Search for the cell housing the specified text and yield its (x, y) center coordinate. 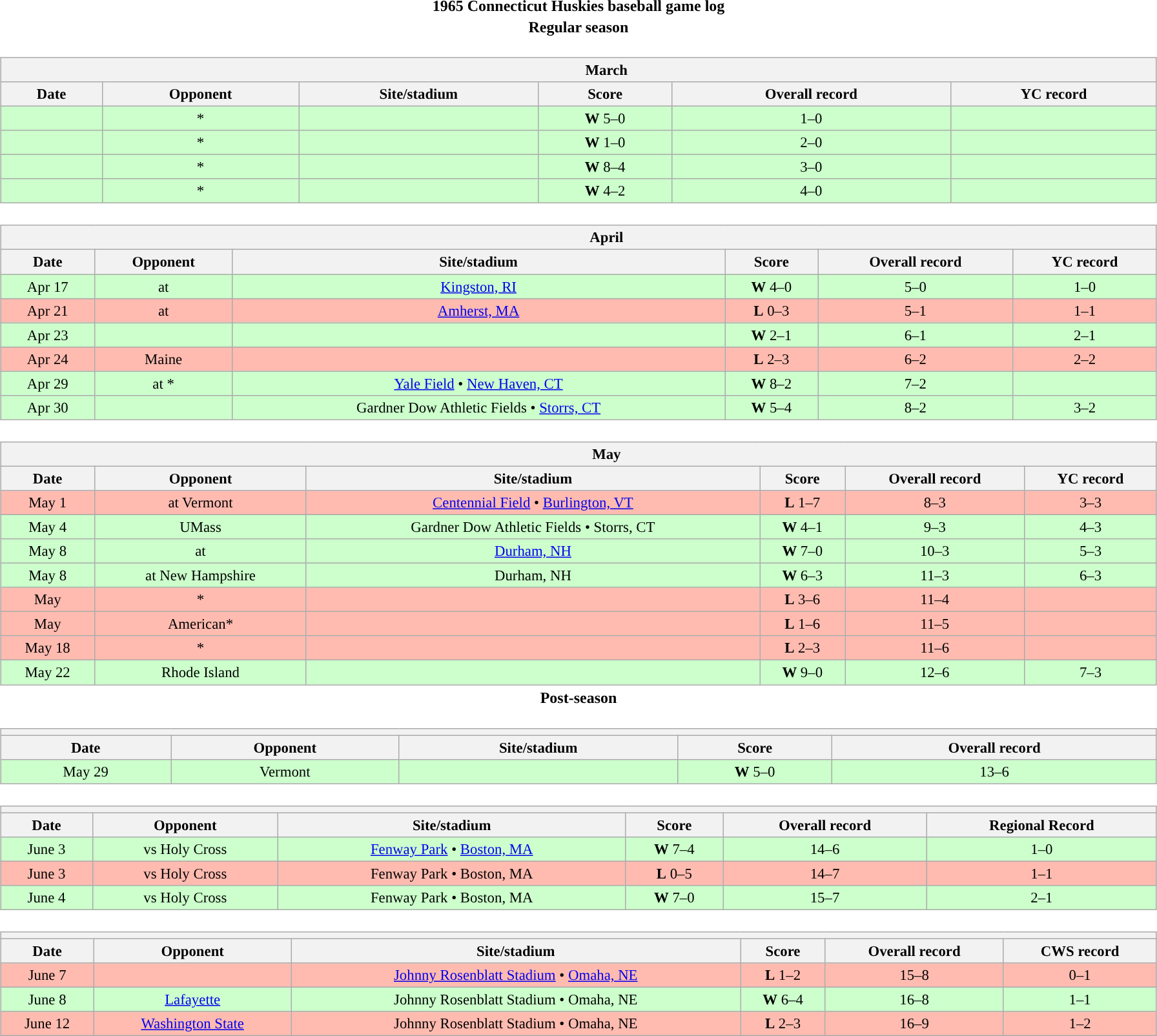
7–2 (916, 383)
May 18 (48, 648)
Apr 23 (48, 335)
15–7 (825, 898)
CWS record (1080, 951)
March (578, 70)
8–2 (916, 407)
L 1–2 (783, 975)
June 7 (48, 975)
4–3 (1091, 527)
L 3–6 (803, 600)
15–8 (914, 975)
8–3 (935, 503)
W 4–1 (803, 527)
5–0 (916, 286)
May 22 (48, 673)
16–8 (914, 1000)
Apr 21 (48, 310)
June 12 (48, 1024)
W 4–0 (772, 286)
2–2 (1085, 359)
3–3 (1091, 503)
Kingston, RI (478, 286)
W 2–1 (772, 335)
4–0 (811, 191)
W 8–4 (605, 167)
W 1–0 (605, 143)
12–6 (935, 673)
6–3 (1091, 576)
W 5–4 (772, 407)
L 0–3 (772, 310)
American* (201, 624)
Centennial Field • Burlington, VT (533, 503)
June 8 (48, 1000)
16–9 (914, 1024)
at New Hampshire (201, 576)
Apr 17 (48, 286)
at Vermont (201, 503)
W 9–0 (803, 673)
Rhode Island (201, 673)
9–3 (935, 527)
2–0 (811, 143)
W 6–3 (803, 576)
13–6 (994, 771)
May 4 (48, 527)
5–1 (916, 310)
Apr 29 (48, 383)
May 1 (48, 503)
Amherst, MA (478, 310)
at * (163, 383)
W 7–4 (674, 849)
Regional Record (1041, 825)
14–7 (825, 873)
W 4–2 (605, 191)
5–3 (1091, 551)
April (578, 238)
11–3 (935, 576)
Apr 30 (48, 407)
W 8–2 (772, 383)
W 6–4 (783, 1000)
Apr 24 (48, 359)
Washington State (192, 1024)
11–5 (935, 624)
L 1–6 (803, 624)
14–6 (825, 849)
10–3 (935, 551)
6–2 (916, 359)
Maine (163, 359)
1–2 (1080, 1024)
L 1–7 (803, 503)
0–1 (1080, 975)
3–0 (811, 167)
Vermont (285, 771)
L 0–5 (674, 873)
11–4 (935, 600)
UMass (201, 527)
Lafayette (192, 1000)
7–3 (1091, 673)
6–1 (916, 335)
May 29 (86, 771)
3–2 (1085, 407)
11–6 (935, 648)
Yale Field • New Haven, CT (478, 383)
June 4 (46, 898)
